Search for the cell housing the specified text and yield its [X, Y] center coordinate. 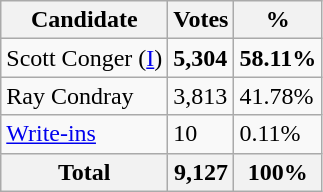
Ray Condray [84, 96]
41.78% [278, 96]
10 [201, 134]
Scott Conger (I) [84, 58]
% [278, 20]
5,304 [201, 58]
Total [84, 172]
100% [278, 172]
Write-ins [84, 134]
9,127 [201, 172]
58.11% [278, 58]
Candidate [84, 20]
3,813 [201, 96]
Votes [201, 20]
0.11% [278, 134]
